Identify which cell holds the provided text, then report its (x, y) central coordinate. 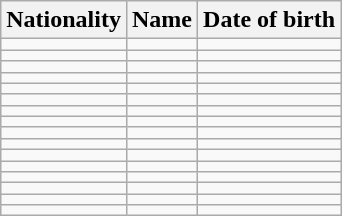
Nationality (64, 20)
Name (162, 20)
Date of birth (270, 20)
